Detect which cell encompasses the target text, then output its (x, y) center coordinate. 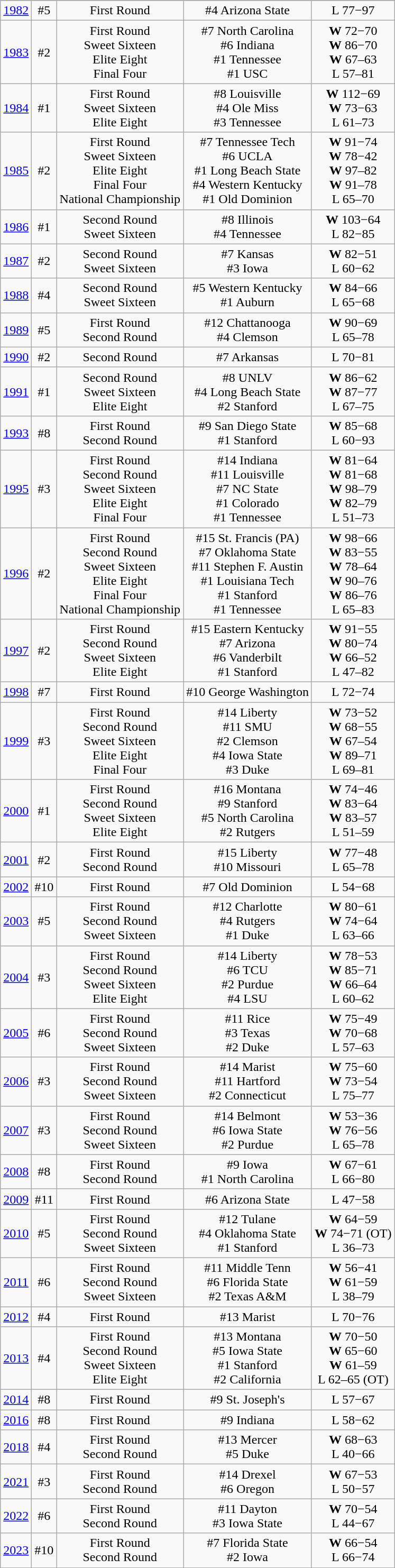
1997 (16, 650)
1982 (16, 11)
L 54−68 (353, 887)
W 56−41W 61−59L 38–79 (353, 1282)
2022 (16, 1516)
#15 Liberty#10 Missouri (247, 860)
2016 (16, 1420)
W 80−61W 74−64L 63–66 (353, 921)
#10 George Washington (247, 692)
L 72−74 (353, 692)
1990 (16, 357)
#6 Arizona State (247, 1199)
#7 Kansas#3 Iowa (247, 261)
#11 Middle Tenn#6 Florida State#2 Texas A&M (247, 1282)
First RoundSweet SixteenElite EightFinal FourNational Championship (120, 171)
1986 (16, 226)
W 103−64L 82−85 (353, 226)
2014 (16, 1400)
1983 (16, 52)
#14 Liberty#11 SMU#2 Clemson#4 Iowa State#3 Duke (247, 741)
W 53−36W 76−56L 65–78 (353, 1130)
#16 Montana#9 Stanford#5 North Carolina#2 Rutgers (247, 811)
W 112−69W 73−63L 61–73 (353, 108)
W 84−66L 65−68 (353, 295)
First RoundSweet SixteenElite Eight (120, 108)
#9 Iowa#1 North Carolina (247, 1172)
W 74−46W 83−64W 83–57L 51–59 (353, 811)
#13 Montana#5 Iowa State#1 Stanford#2 California (247, 1358)
L 57−67 (353, 1400)
2005 (16, 1033)
2006 (16, 1081)
#14 Liberty#6 TCU#2 Purdue#4 LSU (247, 977)
1985 (16, 171)
#7 North Carolina#6 Indiana#1 Tennessee#1 USC (247, 52)
Second RoundSweet SixteenElite Eight (120, 391)
#7 Florida State#2 Iowa (247, 1551)
#15 Eastern Kentucky#7 Arizona#6 Vanderbilt#1 Stanford (247, 650)
W 82−51L 60−62 (353, 261)
L 47−58 (353, 1199)
W 67−53L 50−57 (353, 1482)
#11 Dayton#3 Iowa State (247, 1516)
1993 (16, 433)
#13 Mercer#5 Duke (247, 1447)
#9 San Diego State#1 Stanford (247, 433)
2000 (16, 811)
W 66−54L 66−74 (353, 1551)
W 64−59W 74−71 (OT)L 36–73 (353, 1233)
W 72−70W 86−70W 67–63L 57–81 (353, 52)
W 70−54L 44−67 (353, 1516)
First RoundSecond RoundSweet SixteenElite EightFinal FourNational Championship (120, 573)
W 68−63L 40−66 (353, 1447)
W 75−60W 73−54L 75–77 (353, 1081)
W 91−55W 80−74W 66–52L 47–82 (353, 650)
1988 (16, 295)
#15 St. Francis (PA)#7 Oklahoma State#11 Stephen F. Austin#1 Louisiana Tech#1 Stanford#1 Tennessee (247, 573)
#7 (44, 692)
2003 (16, 921)
#12 Charlotte#4 Rutgers#1 Duke (247, 921)
#11 Rice#3 Texas#2 Duke (247, 1033)
W 67−61L 66−80 (353, 1172)
L 70−81 (353, 357)
#7 Old Dominion (247, 887)
#14 Drexel#6 Oregon (247, 1482)
1995 (16, 489)
2018 (16, 1447)
#12 Chattanooga#4 Clemson (247, 330)
W 86−62W 87−77L 67–75 (353, 391)
#9 St. Joseph's (247, 1400)
2002 (16, 887)
First RoundSweet SixteenElite EightFinal Four (120, 52)
2010 (16, 1233)
W 85−68L 60−93 (353, 433)
#7 Arkansas (247, 357)
Second Round (120, 357)
#14 Belmont#6 Iowa State#2 Purdue (247, 1130)
#8 Illinois#4 Tennessee (247, 226)
#11 (44, 1199)
#14 Indiana#11 Louisville#7 NC State#1 Colorado#1 Tennessee (247, 489)
L 58−62 (353, 1420)
#8 UNLV#4 Long Beach State#2 Stanford (247, 391)
#12 Tulane#4 Oklahoma State#1 Stanford (247, 1233)
1989 (16, 330)
1987 (16, 261)
W 90−69L 65–78 (353, 330)
2021 (16, 1482)
W 91−74W 78−42W 97–82W 91–78L 65–70 (353, 171)
W 81−64W 81−68W 98–79W 82–79L 51–73 (353, 489)
2023 (16, 1551)
1999 (16, 741)
L 70−76 (353, 1316)
#9 Indiana (247, 1420)
#7 Tennessee Tech#6 UCLA#1 Long Beach State#4 Western Kentucky#1 Old Dominion (247, 171)
2009 (16, 1199)
1984 (16, 108)
#4 Arizona State (247, 11)
#8 Louisville#4 Ole Miss#3 Tennessee (247, 108)
L 77−97 (353, 11)
2004 (16, 977)
2012 (16, 1316)
1998 (16, 692)
2007 (16, 1130)
2008 (16, 1172)
2001 (16, 860)
W 98−66W 83−55W 78–64W 90–76W 86–76L 65–83 (353, 573)
2011 (16, 1282)
1991 (16, 391)
#14 Marist#11 Hartford#2 Connecticut (247, 1081)
#13 Marist (247, 1316)
2013 (16, 1358)
W 73−52W 68−55W 67–54W 89–71L 69–81 (353, 741)
W 75−49W 70−68L 57–63 (353, 1033)
W 78−53W 85−71W 66–64L 60–62 (353, 977)
W 70−50W 65−60W 61–59L 62–65 (OT) (353, 1358)
1996 (16, 573)
#5 Western Kentucky#1 Auburn (247, 295)
W 77−48L 65–78 (353, 860)
